Output the [X, Y] coordinate of the center of the cell containing the given text.  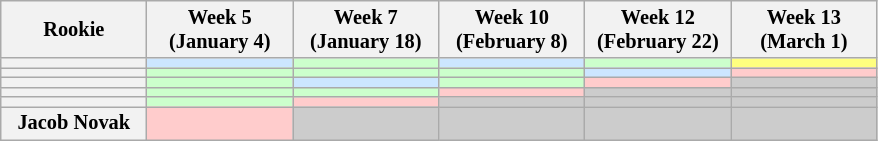
Week 13(March 1) [804, 29]
Week 7(January 18) [366, 29]
Week 5(January 4) [220, 29]
Week 10(February 8) [512, 29]
Jacob Novak [74, 123]
Week 12(February 22) [658, 29]
Rookie [74, 29]
